Identify which cell holds the provided text, then report its [x, y] central coordinate. 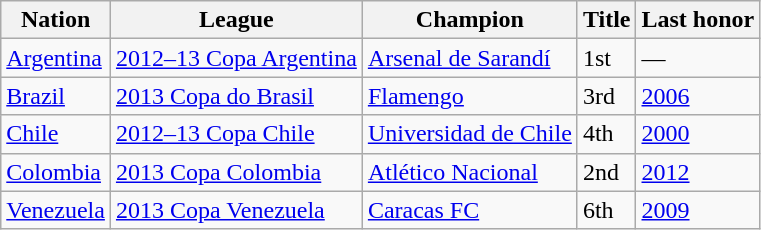
Title [606, 20]
2000 [698, 134]
1st [606, 58]
2012–13 Copa Chile [236, 134]
2013 Copa Colombia [236, 172]
Arsenal de Sarandí [470, 58]
Atlético Nacional [470, 172]
2009 [698, 210]
2013 Copa Venezuela [236, 210]
3rd [606, 96]
Argentina [56, 58]
Venezuela [56, 210]
2nd [606, 172]
Universidad de Chile [470, 134]
6th [606, 210]
4th [606, 134]
2012 [698, 172]
Nation [56, 20]
2012–13 Copa Argentina [236, 58]
2013 Copa do Brasil [236, 96]
Champion [470, 20]
Colombia [56, 172]
Brazil [56, 96]
Flamengo [470, 96]
Chile [56, 134]
Caracas FC [470, 210]
2006 [698, 96]
League [236, 20]
Last honor [698, 20]
— [698, 58]
